Output the [X, Y] coordinate of the center of the cell containing the given text.  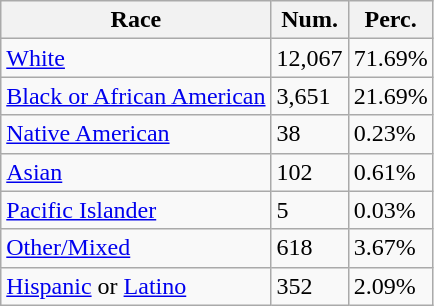
2.09% [390, 286]
Pacific Islander [136, 210]
Native American [136, 134]
Asian [136, 172]
618 [310, 248]
Race [136, 20]
3.67% [390, 248]
Other/Mixed [136, 248]
3,651 [310, 96]
Perc. [390, 20]
21.69% [390, 96]
12,067 [310, 58]
0.03% [390, 210]
White [136, 58]
Black or African American [136, 96]
0.61% [390, 172]
0.23% [390, 134]
Hispanic or Latino [136, 286]
Num. [310, 20]
71.69% [390, 58]
5 [310, 210]
38 [310, 134]
352 [310, 286]
102 [310, 172]
